Search for the cell housing the specified text and yield its [X, Y] center coordinate. 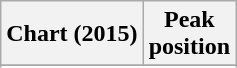
Peakposition [189, 34]
Chart (2015) [72, 34]
